From the cell containing the given text, extract its center point as [X, Y] coordinate. 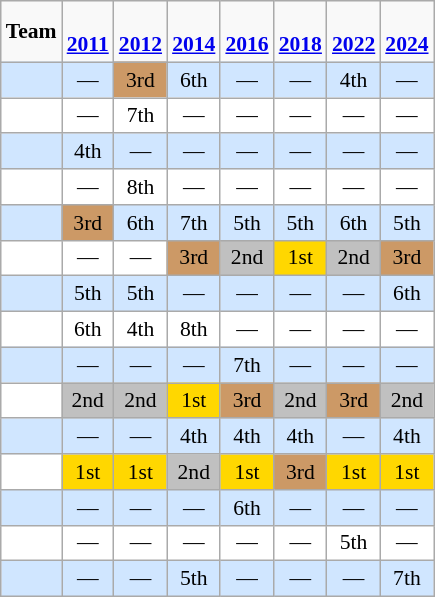
2012 [140, 32]
2024 [406, 32]
2011 [88, 32]
2018 [300, 32]
Team [32, 32]
2016 [246, 32]
2022 [354, 32]
2014 [194, 32]
